Pinpoint the cell where the given text exists, returning its [x, y] midpoint coordinate. 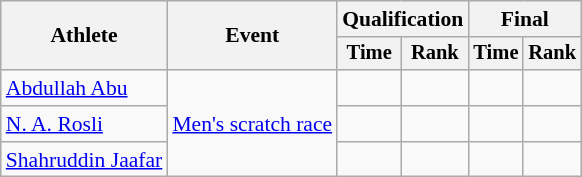
Men's scratch race [252, 124]
Event [252, 36]
Qualification [402, 19]
Athlete [84, 36]
Final [524, 19]
Abdullah Abu [84, 88]
N. A. Rosli [84, 124]
